Pinpoint the cell where the given text exists, returning its [x, y] midpoint coordinate. 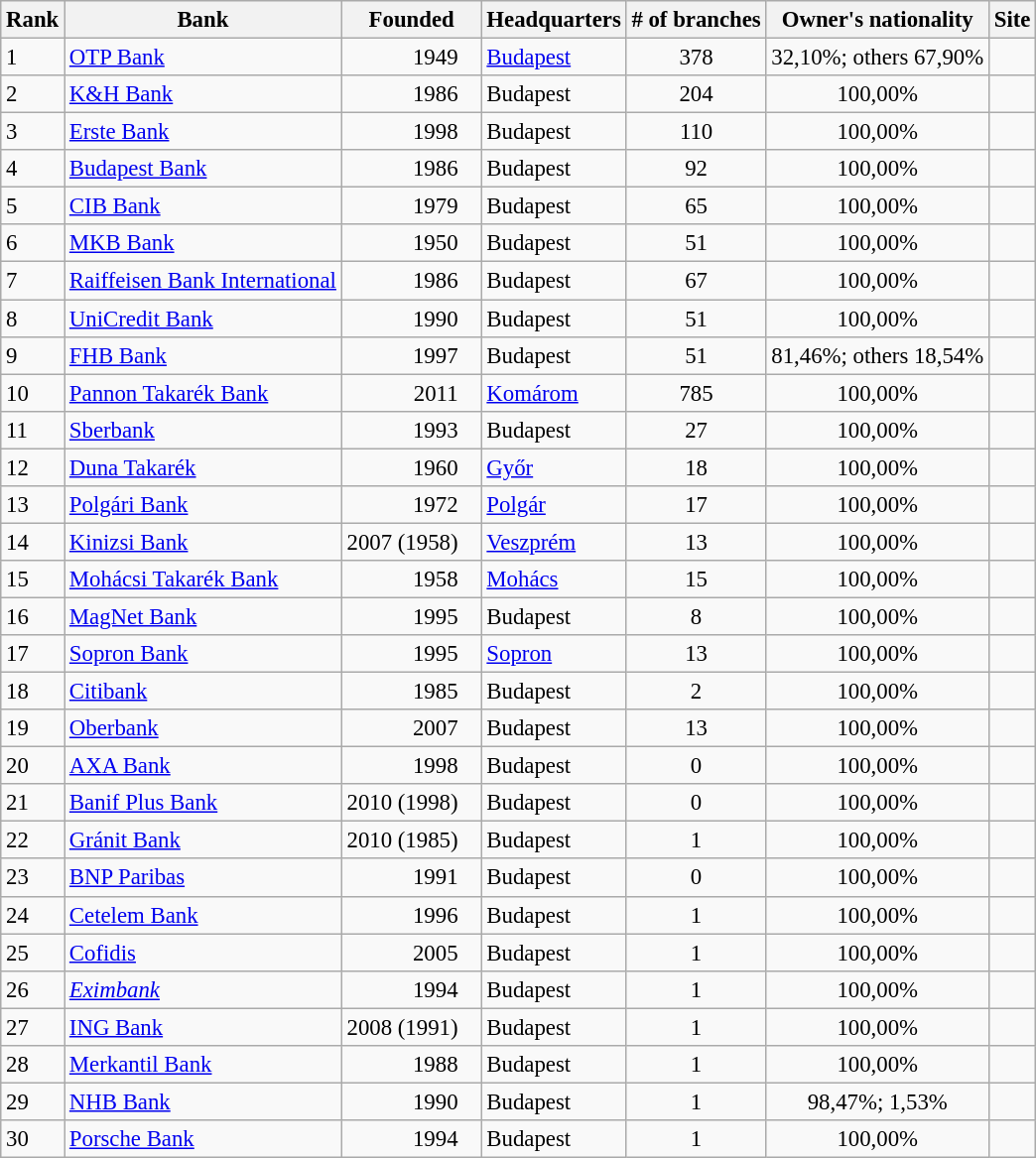
14 [33, 542]
32,10%; others 67,90% [877, 58]
785 [697, 393]
5 [33, 206]
AXA Bank [203, 766]
MKB Bank [203, 243]
81,46%; others 18,54% [877, 355]
Oberbank [203, 728]
28 [33, 1065]
4 [33, 169]
Headquarters [554, 20]
Győr [554, 467]
9 [33, 355]
1991 [411, 878]
20 [33, 766]
Mohács [554, 579]
2007 (1958) [411, 542]
378 [697, 58]
Sberbank [203, 430]
Rank [33, 20]
Site [1012, 20]
UniCredit Bank [203, 319]
Polgári Bank [203, 505]
7 [33, 281]
Gránit Bank [203, 840]
Raiffeisen Bank International [203, 281]
Cetelem Bank [203, 915]
Owner's nationality [877, 20]
Pannon Takarék Bank [203, 393]
98,47%; 1,53% [877, 1101]
1972 [411, 505]
Eximbank [203, 989]
12 [33, 467]
2008 (1991) [411, 1027]
19 [33, 728]
Porsche Bank [203, 1139]
25 [33, 953]
Erste Bank [203, 132]
MagNet Bank [203, 616]
Veszprém [554, 542]
23 [33, 878]
1958 [411, 579]
Komárom [554, 393]
1960 [411, 467]
110 [697, 132]
Budapest Bank [203, 169]
Banif Plus Bank [203, 803]
1979 [411, 206]
NHB Bank [203, 1101]
1996 [411, 915]
92 [697, 169]
ING Bank [203, 1027]
CIB Bank [203, 206]
67 [697, 281]
Citibank [203, 692]
Bank [203, 20]
1997 [411, 355]
Sopron Bank [203, 654]
6 [33, 243]
65 [697, 206]
1988 [411, 1065]
30 [33, 1139]
Founded [411, 20]
Duna Takarék [203, 467]
16 [33, 616]
Polgár [554, 505]
2007 [411, 728]
1949 [411, 58]
11 [33, 430]
22 [33, 840]
Kinizsi Bank [203, 542]
BNP Paribas [203, 878]
OTP Bank [203, 58]
2005 [411, 953]
1950 [411, 243]
10 [33, 393]
Merkantil Bank [203, 1065]
2011 [411, 393]
2010 (1985) [411, 840]
Sopron [554, 654]
204 [697, 94]
26 [33, 989]
Mohácsi Takarék Bank [203, 579]
FHB Bank [203, 355]
K&H Bank [203, 94]
Cofidis [203, 953]
# of branches [697, 20]
1993 [411, 430]
24 [33, 915]
29 [33, 1101]
1985 [411, 692]
3 [33, 132]
2010 (1998) [411, 803]
21 [33, 803]
